Find where the given text appears and provide that cell's center as (x, y) coordinate. 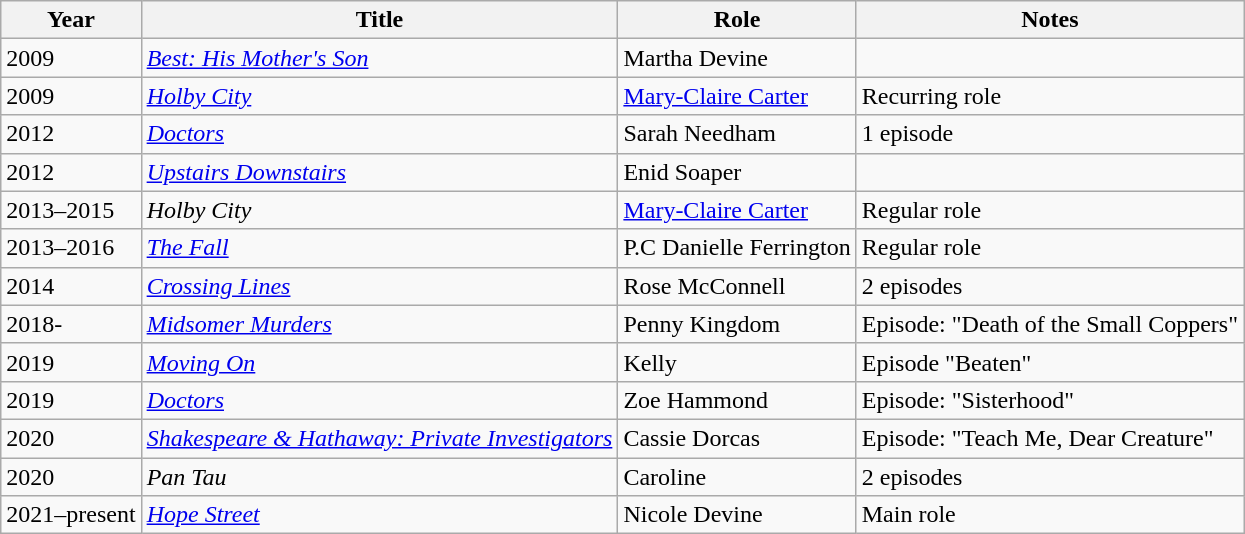
Recurring role (1050, 96)
Episode: "Death of the Small Coppers" (1050, 324)
Kelly (737, 362)
Episode "Beaten" (1050, 362)
The Fall (380, 248)
Penny Kingdom (737, 324)
Role (737, 20)
2018- (71, 324)
Moving On (380, 362)
2021–present (71, 515)
Upstairs Downstairs (380, 172)
1 episode (1050, 134)
Episode: "Teach Me, Dear Creature" (1050, 438)
Pan Tau (380, 477)
Martha Devine (737, 58)
Midsomer Murders (380, 324)
P.C Danielle Ferrington (737, 248)
Shakespeare & Hathaway: Private Investigators (380, 438)
2013–2016 (71, 248)
Title (380, 20)
Episode: "Sisterhood" (1050, 400)
Main role (1050, 515)
Best: His Mother's Son (380, 58)
2013–2015 (71, 210)
Sarah Needham (737, 134)
Notes (1050, 20)
Nicole Devine (737, 515)
Enid Soaper (737, 172)
Hope Street (380, 515)
Crossing Lines (380, 286)
Zoe Hammond (737, 400)
Cassie Dorcas (737, 438)
2014 (71, 286)
Year (71, 20)
Caroline (737, 477)
Rose McConnell (737, 286)
